Identify which cell holds the provided text, then report its (X, Y) central coordinate. 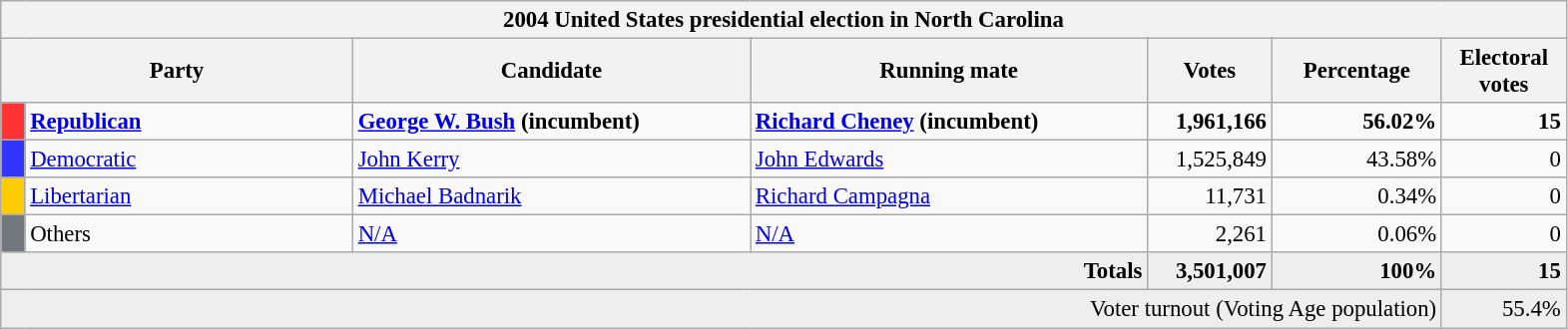
George W. Bush (incumbent) (551, 122)
56.02% (1356, 122)
11,731 (1210, 196)
3,501,007 (1210, 272)
Party (178, 72)
43.58% (1356, 160)
Candidate (551, 72)
Richard Cheney (incumbent) (949, 122)
Michael Badnarik (551, 196)
Others (189, 234)
2004 United States presidential election in North Carolina (784, 20)
Richard Campagna (949, 196)
Voter turnout (Voting Age population) (722, 309)
100% (1356, 272)
1,525,849 (1210, 160)
John Edwards (949, 160)
2,261 (1210, 234)
55.4% (1503, 309)
Electoral votes (1503, 72)
Democratic (189, 160)
Totals (575, 272)
Percentage (1356, 72)
Libertarian (189, 196)
Republican (189, 122)
0.06% (1356, 234)
Running mate (949, 72)
Votes (1210, 72)
1,961,166 (1210, 122)
0.34% (1356, 196)
John Kerry (551, 160)
